Identify which cell holds the provided text, then report its (x, y) central coordinate. 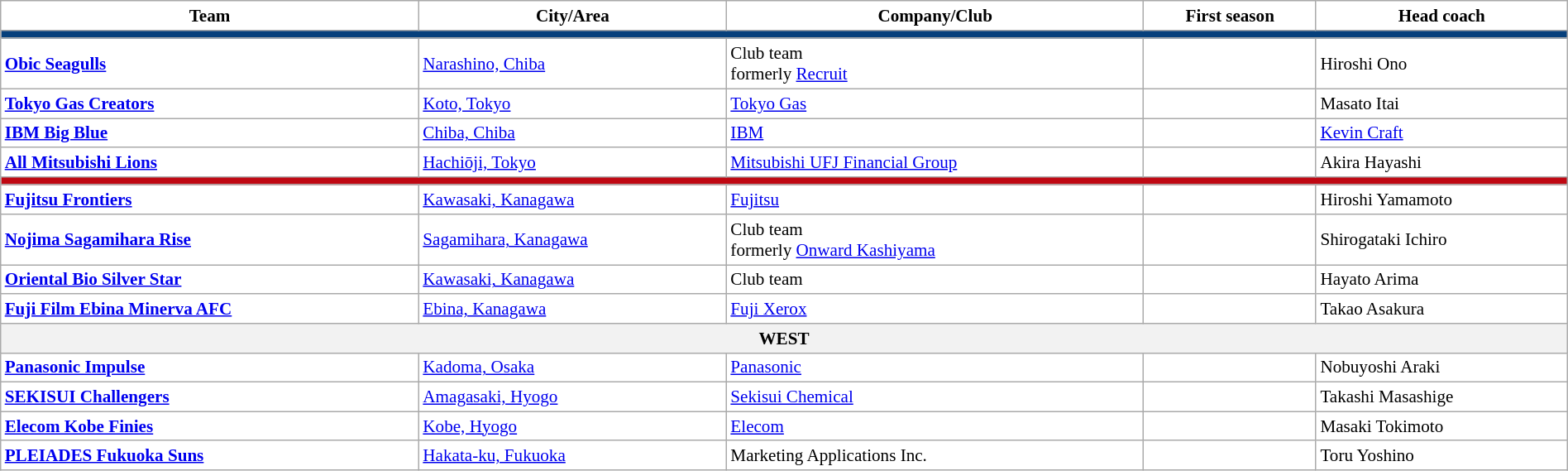
Elecom Kobe Finies (210, 425)
Elecom (935, 425)
Club teamformerly Onward Kashiyama (935, 240)
Sekisui Chemical (935, 397)
Head coach (1441, 15)
Nobuyoshi Araki (1441, 368)
Masato Itai (1441, 103)
SEKISUI Challengers (210, 397)
First season (1230, 15)
Tokyo Gas (935, 103)
Sagamihara, Kanagawa (572, 240)
Fujitsu (935, 199)
Hiroshi Ono (1441, 63)
Kobe, Hyogo (572, 425)
Oriental Bio Silver Star (210, 280)
Masaki Tokimoto (1441, 425)
Ebina, Kanagawa (572, 308)
Marketing Applications Inc. (935, 455)
Akira Hayashi (1441, 162)
Club teamformerly Recruit (935, 63)
WEST (784, 338)
Takashi Masashige (1441, 397)
Toru Yoshino (1441, 455)
Shirogataki Ichiro (1441, 240)
Company/Club (935, 15)
Amagasaki, Hyogo (572, 397)
Club team (935, 280)
Chiba, Chiba (572, 132)
Fujitsu Frontiers (210, 199)
Narashino, Chiba (572, 63)
Hiroshi Yamamoto (1441, 199)
Mitsubishi UFJ Financial Group (935, 162)
Nojima Sagamihara Rise (210, 240)
Team (210, 15)
Panasonic Impulse (210, 368)
PLEIADES Fukuoka Suns (210, 455)
Kadoma, Osaka (572, 368)
All Mitsubishi Lions (210, 162)
Fuji Xerox (935, 308)
Hachiōji, Tokyo (572, 162)
Hakata-ku, Fukuoka (572, 455)
Obic Seagulls (210, 63)
Takao Asakura (1441, 308)
IBM (935, 132)
Hayato Arima (1441, 280)
IBM Big Blue (210, 132)
Tokyo Gas Creators (210, 103)
City/Area (572, 15)
Fuji Film Ebina Minerva AFC (210, 308)
Panasonic (935, 368)
Kevin Craft (1441, 132)
Koto, Tokyo (572, 103)
